Detect which cell encompasses the target text, then output its [X, Y] center coordinate. 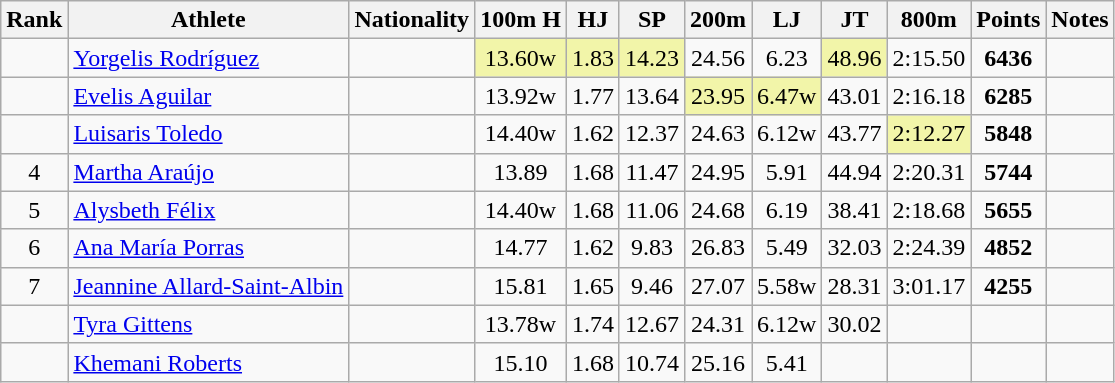
13.60w [521, 58]
27.07 [718, 286]
Alysbeth Félix [208, 210]
800m [929, 20]
13.64 [652, 96]
Rank [34, 20]
HJ [592, 20]
Khemani Roberts [208, 362]
Yorgelis Rodríguez [208, 58]
2:16.18 [929, 96]
6285 [1008, 96]
14.77 [521, 248]
200m [718, 20]
5655 [1008, 210]
4 [34, 172]
Evelis Aguilar [208, 96]
7 [34, 286]
6436 [1008, 58]
12.37 [652, 134]
2:18.68 [929, 210]
3:01.17 [929, 286]
44.94 [854, 172]
1.65 [592, 286]
23.95 [718, 96]
100m H [521, 20]
5.58w [787, 286]
13.92w [521, 96]
12.67 [652, 324]
Tyra Gittens [208, 324]
2:20.31 [929, 172]
4255 [1008, 286]
SP [652, 20]
1.74 [592, 324]
Ana María Porras [208, 248]
2:24.39 [929, 248]
6 [34, 248]
Luisaris Toledo [208, 134]
25.16 [718, 362]
1.83 [592, 58]
15.81 [521, 286]
5.49 [787, 248]
13.89 [521, 172]
Notes [1080, 20]
15.10 [521, 362]
43.77 [854, 134]
6.47w [787, 96]
Martha Araújo [208, 172]
4852 [1008, 248]
28.31 [854, 286]
24.68 [718, 210]
5 [34, 210]
24.95 [718, 172]
Points [1008, 20]
26.83 [718, 248]
2:15.50 [929, 58]
9.46 [652, 286]
13.78w [521, 324]
32.03 [854, 248]
5.91 [787, 172]
9.83 [652, 248]
1.77 [592, 96]
Athlete [208, 20]
5848 [1008, 134]
43.01 [854, 96]
24.56 [718, 58]
Nationality [412, 20]
11.47 [652, 172]
14.23 [652, 58]
2:12.27 [929, 134]
24.63 [718, 134]
Jeannine Allard-Saint-Albin [208, 286]
10.74 [652, 362]
JT [854, 20]
5744 [1008, 172]
48.96 [854, 58]
11.06 [652, 210]
6.19 [787, 210]
30.02 [854, 324]
LJ [787, 20]
24.31 [718, 324]
6.23 [787, 58]
5.41 [787, 362]
38.41 [854, 210]
